From the cell containing the given text, extract its center point as (x, y) coordinate. 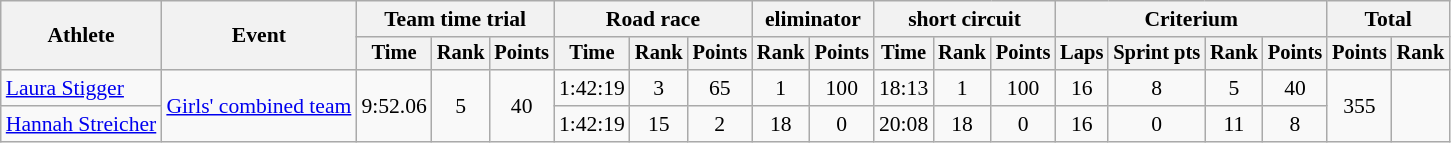
Road race (653, 19)
Athlete (82, 36)
Laps (1082, 54)
Total (1388, 19)
eliminator (813, 19)
355 (1359, 106)
2 (720, 124)
15 (659, 124)
18:13 (904, 88)
3 (659, 88)
Team time trial (454, 19)
Criterium (1191, 19)
9:52.06 (394, 106)
short circuit (964, 19)
Sprint pts (1156, 54)
20:08 (904, 124)
Hannah Streicher (82, 124)
11 (1234, 124)
Girls' combined team (258, 106)
Event (258, 36)
65 (720, 88)
Laura Stigger (82, 88)
